Pinpoint the cell where the given text exists, returning its (x, y) midpoint coordinate. 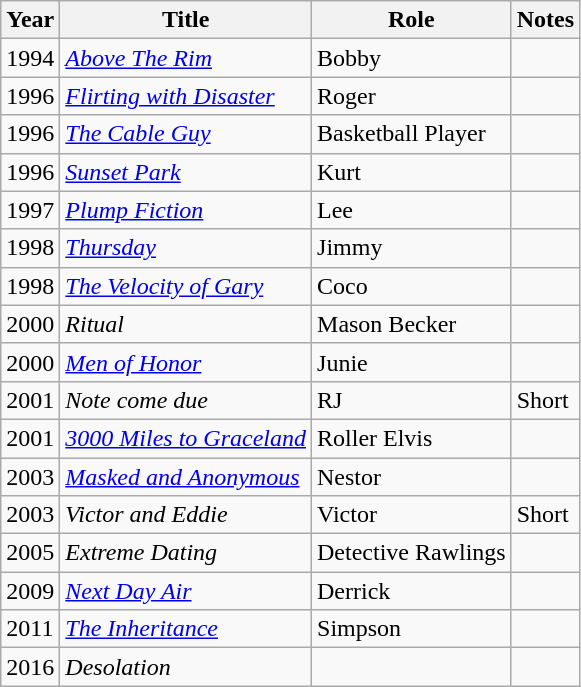
Desolation (186, 667)
Detective Rawlings (412, 553)
1994 (30, 58)
Derrick (412, 591)
Extreme Dating (186, 553)
Roller Elvis (412, 438)
2011 (30, 629)
Junie (412, 362)
The Velocity of Gary (186, 286)
Roger (412, 96)
Flirting with Disaster (186, 96)
3000 Miles to Graceland (186, 438)
Year (30, 20)
Kurt (412, 172)
1997 (30, 210)
Men of Honor (186, 362)
RJ (412, 400)
2016 (30, 667)
Basketball Player (412, 134)
Title (186, 20)
Next Day Air (186, 591)
Masked and Anonymous (186, 477)
Notes (545, 20)
2005 (30, 553)
Note come due (186, 400)
The Inheritance (186, 629)
Victor (412, 515)
Bobby (412, 58)
The Cable Guy (186, 134)
Victor and Eddie (186, 515)
Coco (412, 286)
Jimmy (412, 248)
Sunset Park (186, 172)
Lee (412, 210)
Simpson (412, 629)
Role (412, 20)
Thursday (186, 248)
Ritual (186, 324)
2009 (30, 591)
Nestor (412, 477)
Mason Becker (412, 324)
Above The Rim (186, 58)
Plump Fiction (186, 210)
